Identify which cell holds the provided text, then report its [X, Y] central coordinate. 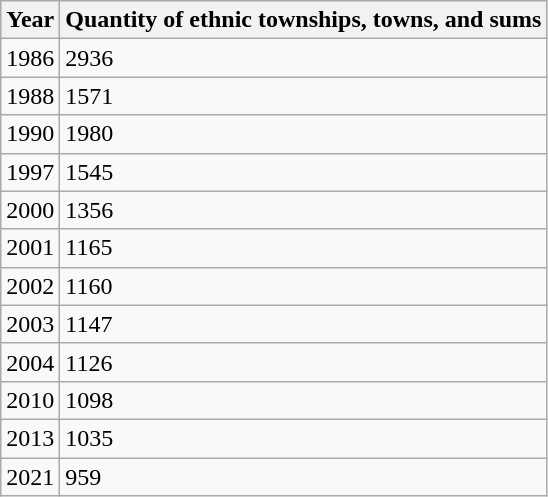
2001 [30, 248]
2004 [30, 362]
1126 [304, 362]
1035 [304, 438]
1160 [304, 286]
Year [30, 20]
959 [304, 477]
2021 [30, 477]
1571 [304, 96]
2000 [30, 210]
1986 [30, 58]
1997 [30, 172]
2010 [30, 400]
1356 [304, 210]
1545 [304, 172]
1098 [304, 400]
2003 [30, 324]
1990 [30, 134]
2002 [30, 286]
2013 [30, 438]
2936 [304, 58]
1980 [304, 134]
1147 [304, 324]
1165 [304, 248]
Quantity of ethnic townships, towns, and sums [304, 20]
1988 [30, 96]
